Capture the cell that displays the provided text and extract its (X, Y) central coordinate. 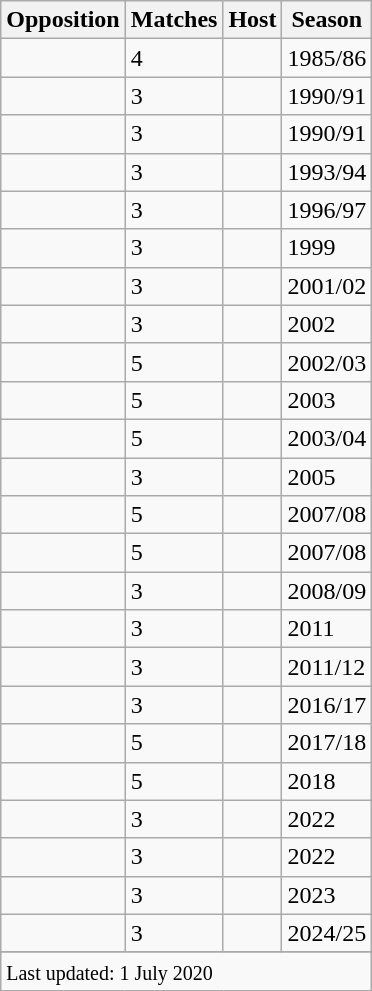
1993/94 (327, 172)
Matches (174, 20)
2018 (327, 781)
2011 (327, 629)
Host (252, 20)
2003 (327, 400)
Last updated: 1 July 2020 (186, 971)
1985/86 (327, 58)
2005 (327, 477)
Opposition (63, 20)
1999 (327, 248)
2011/12 (327, 667)
2003/04 (327, 438)
2024/25 (327, 933)
2016/17 (327, 705)
2023 (327, 895)
Season (327, 20)
1996/97 (327, 210)
2017/18 (327, 743)
2002 (327, 324)
4 (174, 58)
2001/02 (327, 286)
2002/03 (327, 362)
2008/09 (327, 591)
